Find where the given text appears and provide that cell's center as (x, y) coordinate. 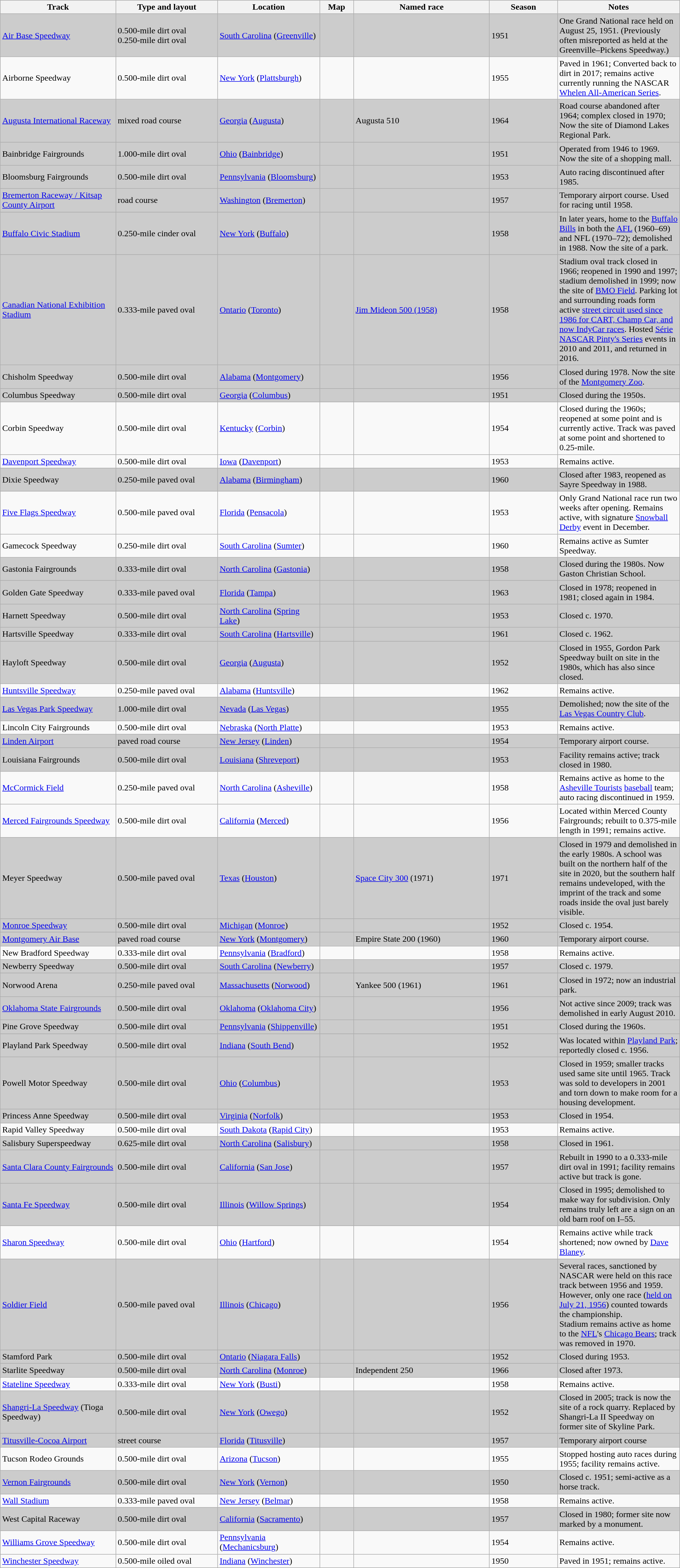
Pennsylvania (Shippenville) (269, 1027)
Norwood Arena (58, 985)
Oklahoma (Oklahoma City) (269, 1008)
Paved in 1951; remains active. (618, 1561)
Closed during the 1950s. (618, 395)
Gamecock Speedway (58, 546)
Augusta International Raceway (58, 120)
Las Vegas Park Speedway (58, 709)
Closed during 1978. Now the site of the Montgomery Zoo. (618, 376)
Remains active while track shortened; now owned by Dave Blaney. (618, 1242)
Location (269, 7)
Newberry Speedway (58, 966)
Track (58, 7)
Massachusetts (Norwood) (269, 985)
Montgomery Air Base (58, 939)
Nebraska (North Platte) (269, 727)
Closed in 1980; former site now marked by a monument. (618, 1519)
Louisiana Fairgrounds (58, 759)
Ontario (Toronto) (269, 310)
Winchester Speedway (58, 1561)
Closed c. 1962. (618, 634)
New Bradford Speedway (58, 953)
Closed c. 1954. (618, 926)
Florida (Titusville) (269, 1440)
Santa Fe Speedway (58, 1204)
South Carolina (Greenville) (269, 35)
Airborne Speedway (58, 78)
Ohio (Columbus) (269, 1083)
North Carolina (Gastonia) (269, 569)
Louisiana (Shreveport) (269, 759)
Chisholm Speedway (58, 376)
Located within Merced County Fairgrounds; rebuilt to 0.375-mile length in 1991; remains active. (618, 821)
Pine Grove Speedway (58, 1027)
Bremerton Raceway / Kitsap County Airport (58, 200)
Sharon Speedway (58, 1242)
Dixie Speedway (58, 480)
Pennsylvania (Mechanicsburg) (269, 1542)
Road course abandoned after 1964; complex closed in 1970; Now the site of Diamond Lakes Regional Park. (618, 120)
1971 (524, 878)
Closed c. 1951; semi-active as a horse track. (618, 1482)
Oklahoma State Fairgrounds (58, 1008)
Virginia (Norfolk) (269, 1116)
Operated from 1946 to 1969. Now the site of a shopping mall. (618, 153)
North Carolina (Asheville) (269, 788)
Stamford Park (58, 1357)
Indiana (Winchester) (269, 1561)
Alabama (Montgomery) (269, 376)
0.500-mile oiled oval (167, 1561)
New York (Plattsburgh) (269, 78)
Princess Anne Speedway (58, 1116)
Closed c. 1979. (618, 966)
Rebuilt in 1990 to a 0.333-mile dirt oval in 1991; facility remains active but track is gone. (618, 1167)
Remains active as Sumter Speedway. (618, 546)
Iowa (Davenport) (269, 461)
Corbin Speedway (58, 428)
Soldier Field (58, 1305)
Lincoln City Fairgrounds (58, 727)
North Carolina (Spring Lake) (269, 616)
Bainbridge Fairgrounds (58, 153)
Huntsville Speedway (58, 690)
Wall Stadium (58, 1501)
Linden Airport (58, 741)
Florida (Pensacola) (269, 513)
Williams Grove Speedway (58, 1542)
South Dakota (Rapid City) (269, 1130)
South Carolina (Hartsville) (269, 634)
California (Sacramento) (269, 1519)
Stopped hosting auto races during 1955; facility remains active. (618, 1459)
Five Flags Speedway (58, 513)
North Carolina (Salisbury) (269, 1143)
Ohio (Hartford) (269, 1242)
Closed in 1955, Gordon Park Speedway built on site in the 1980s, which has also since closed. (618, 662)
Facility remains active; track closed in 1980. (618, 759)
Closed in 1978; reopened in 1981; closed again in 1984. (618, 592)
Only Grand National race run two weeks after opening. Remains active, with signature Snowball Derby event in December. (618, 513)
Golden Gate Speedway (58, 592)
0.250-mile cinder oval (167, 233)
1962 (524, 690)
Ohio (Bainbridge) (269, 153)
Merced Fairgrounds Speedway (58, 821)
Ontario (Niagara Falls) (269, 1357)
road course (167, 200)
Notes (618, 7)
0.250-mile dirt oval (167, 546)
Jim Mideon 500 (1958) (422, 310)
Named race (422, 7)
Was located within Playland Park; reportedly closed c. 1956. (618, 1045)
Space City 300 (1971) (422, 878)
New York (Owego) (269, 1412)
Closed during the 1960s. (618, 1027)
Closed in 1972; now an industrial park. (618, 985)
1963 (524, 592)
Illinois (Chicago) (269, 1305)
Closed in 1959; smaller tracks used same site until 1965. Track was sold to developers in 2001 and torn down to make room for a housing development. (618, 1083)
Playland Park Speedway (58, 1045)
Santa Clara County Fairgrounds (58, 1167)
Georgia (Columbus) (269, 395)
Columbus Speedway (58, 395)
Bloomsburg Fairgrounds (58, 177)
One Grand National race held on August 25, 1951. (Previously often misreported as held at the Greenville–Pickens Speedway.) (618, 35)
Temporary airport course. Used for racing until 1958. (618, 200)
Pennsylvania (Bradford) (269, 953)
0.625-mile dirt oval (167, 1143)
Meyer Speedway (58, 878)
Hayloft Speedway (58, 662)
California (San Jose) (269, 1167)
Alabama (Huntsville) (269, 690)
South Carolina (Sumter) (269, 546)
Closed in 1961. (618, 1143)
1966 (524, 1370)
Remains active as home to the Asheville Tourists baseball team; auto racing discontinued in 1959. (618, 788)
Davenport Speedway (58, 461)
Tucson Rodeo Grounds (58, 1459)
Florida (Tampa) (269, 592)
Harnett Speedway (58, 616)
Yankee 500 (1961) (422, 985)
Paved in 1961; Converted back to dirt in 2017; remains active currently running the NASCAR Whelen All-American Series. (618, 78)
In later years, home to the Buffalo Bills in both the AFL (1960–69) and NFL (1970–72); demolished in 1988. Now the site of a park. (618, 233)
Empire State 200 (1960) (422, 939)
South Carolina (Newberry) (269, 966)
street course (167, 1440)
Washington (Bremerton) (269, 200)
Illinois (Willow Springs) (269, 1204)
Auto racing discontinued after 1985. (618, 177)
California (Merced) (269, 821)
mixed road course (167, 120)
Buffalo Civic Stadium (58, 233)
Demolished; now the site of the Las Vegas Country Club. (618, 709)
Independent 250 (422, 1370)
McCormick Field (58, 788)
Rapid Valley Speedway (58, 1130)
1964 (524, 120)
Canadian National Exhibition Stadium (58, 310)
New York (Buffalo) (269, 233)
Titusville-Cocoa Airport (58, 1440)
Closed in 1995; demolished to make way for subdivision. Only remains truly left are a sign on an old barn roof on I–55. (618, 1204)
Indiana (South Bend) (269, 1045)
New York (Vernon) (269, 1482)
Michigan (Monroe) (269, 926)
Map (336, 7)
Gastonia Fairgrounds (58, 569)
Type and layout (167, 7)
Temporary airport course (618, 1440)
Hartsville Speedway (58, 634)
Salisbury Superspeedway (58, 1143)
New Jersey (Belmar) (269, 1501)
Monroe Speedway (58, 926)
Alabama (Birmingham) (269, 480)
Closed during the 1980s. Now Gaston Christian School. (618, 569)
New York (Montgomery) (269, 939)
Augusta 510 (422, 120)
Stateline Speedway (58, 1384)
Starlite Speedway (58, 1370)
Closed in 2005; track is now the site of a rock quarry. Replaced by Shangri-La II Speedway on former site of Skyline Park. (618, 1412)
Closed after 1973. (618, 1370)
Powell Motor Speedway (58, 1083)
West Capital Raceway (58, 1519)
Kentucky (Corbin) (269, 428)
0.500-mile dirt oval0.250-mile dirt oval (167, 35)
Closed during 1953. (618, 1357)
New York (Busti) (269, 1384)
Closed after 1983, reopened as Sayre Speedway in 1988. (618, 480)
Air Base Speedway (58, 35)
Closed c. 1970. (618, 616)
North Carolina (Monroe) (269, 1370)
Vernon Fairgrounds (58, 1482)
Pennsylvania (Bloomsburg) (269, 177)
Nevada (Las Vegas) (269, 709)
Not active since 2009; track was demolished in early August 2010. (618, 1008)
Arizona (Tucson) (269, 1459)
New Jersey (Linden) (269, 741)
Closed in 1954. (618, 1116)
Texas (Houston) (269, 878)
Season (524, 7)
Closed during the 1960s; reopened at some point and is currently active. Track was paved at some point and shortened to 0.25-mile. (618, 428)
Shangri-La Speedway (Tioga Speedway) (58, 1412)
